Output the [x, y] coordinate of the center of the cell containing the given text.  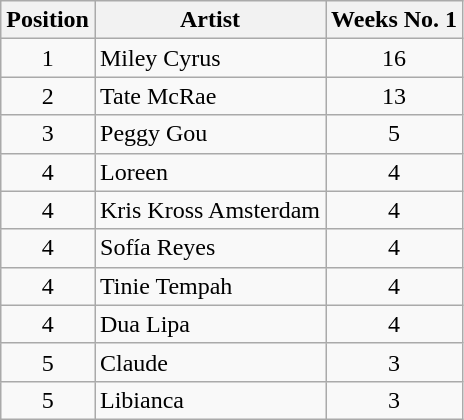
Sofía Reyes [210, 248]
Dua Lipa [210, 324]
2 [48, 96]
Kris Kross Amsterdam [210, 210]
Loreen [210, 172]
16 [394, 58]
13 [394, 96]
Miley Cyrus [210, 58]
Claude [210, 362]
Peggy Gou [210, 134]
Weeks No. 1 [394, 20]
Position [48, 20]
Artist [210, 20]
Libianca [210, 400]
1 [48, 58]
Tinie Tempah [210, 286]
Tate McRae [210, 96]
